Determine the (x, y) coordinate at the center of the cell enclosing the given text.  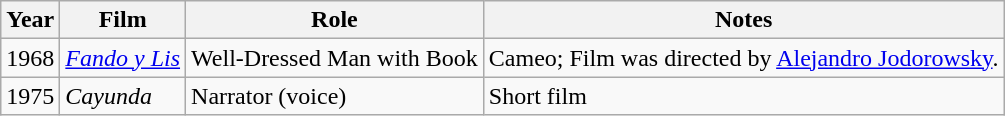
Well-Dressed Man with Book (335, 58)
Narrator (voice) (335, 96)
1968 (30, 58)
Notes (744, 20)
1975 (30, 96)
Year (30, 20)
Film (123, 20)
Short film (744, 96)
Fando y Lis (123, 58)
Cayunda (123, 96)
Role (335, 20)
Cameo; Film was directed by Alejandro Jodorowsky. (744, 58)
